Return [x, y] of the center of cell containing provided text 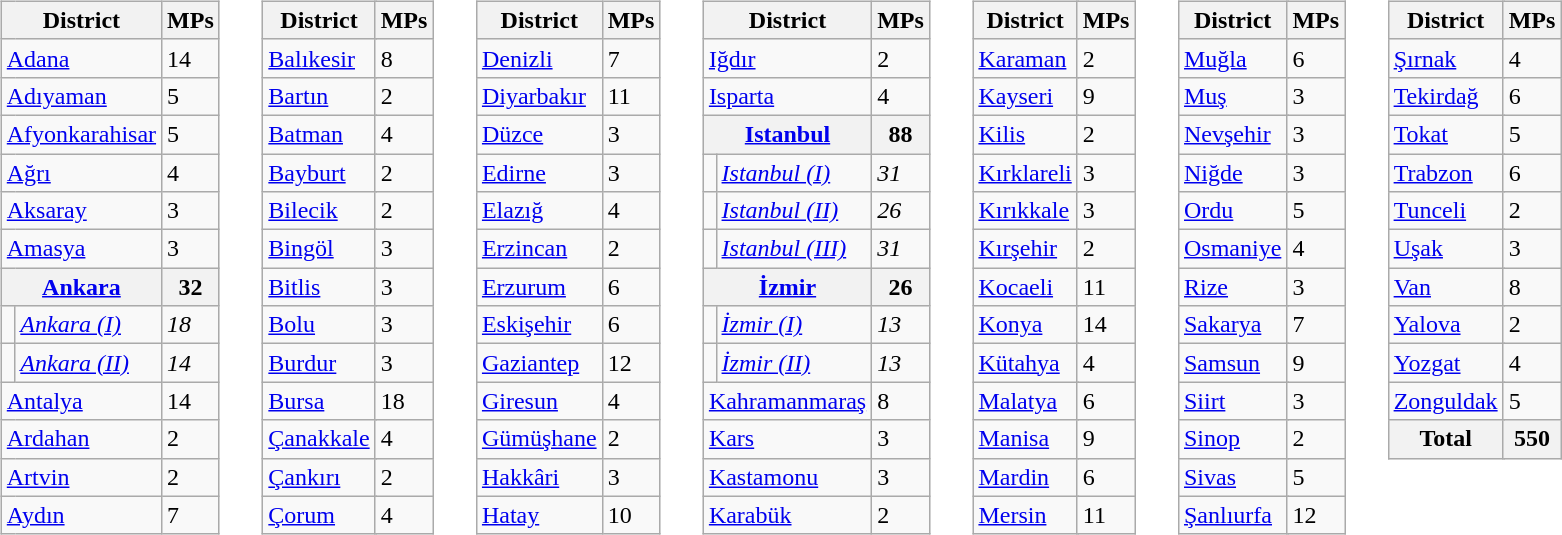
Adana [81, 58]
Malatya [1025, 401]
Erzurum [539, 287]
İzmir [787, 287]
Ordu [1232, 211]
Muş [1232, 96]
Kars [787, 439]
Şırnak [1446, 58]
Tunceli [1446, 211]
Karaman [1025, 58]
Niğde [1232, 173]
Bayburt [319, 173]
Artvin [81, 477]
Düzce [539, 134]
Konya [1025, 325]
Sakarya [1232, 325]
Kastamonu [787, 477]
Şanlıurfa [1232, 515]
Bartın [319, 96]
10 [631, 515]
Burdur [319, 363]
Erzincan [539, 249]
Yozgat [1446, 363]
Çorum [319, 515]
Aydın [81, 515]
Edirne [539, 173]
Isparta [787, 96]
Ankara (II) [88, 363]
Tokat [1446, 134]
Ağrı [81, 173]
Denizli [539, 58]
Ankara [81, 287]
Uşak [1446, 249]
Antalya [81, 401]
Bilecik [319, 211]
32 [191, 287]
Hakkâri [539, 477]
Yalova [1446, 325]
Nevşehir [1232, 134]
Kırklareli [1025, 173]
Çankırı [319, 477]
Samsun [1232, 363]
Mardin [1025, 477]
Giresun [539, 401]
Aksaray [81, 211]
Karabük [787, 515]
Amasya [81, 249]
Ankara (I) [88, 325]
Gümüşhane [539, 439]
Sinop [1232, 439]
Muğla [1232, 58]
Total [1446, 439]
Eskişehir [539, 325]
Ardahan [81, 439]
Kilis [1025, 134]
Siirt [1232, 401]
Zonguldak [1446, 401]
Balıkesir [319, 58]
88 [901, 134]
Bingöl [319, 249]
Istanbul (II) [794, 211]
Manisa [1025, 439]
İzmir (II) [794, 363]
Bursa [319, 401]
İzmir (I) [794, 325]
Batman [319, 134]
Rize [1232, 287]
Istanbul (I) [794, 173]
Osmaniye [1232, 249]
Iğdır [787, 58]
Gaziantep [539, 363]
Sivas [1232, 477]
Kayseri [1025, 96]
Trabzon [1446, 173]
550 [1532, 439]
Istanbul [787, 134]
Bolu [319, 325]
Çanakkale [319, 439]
Diyarbakır [539, 96]
Kahramanmaraş [787, 401]
Kocaeli [1025, 287]
Adıyaman [81, 96]
Istanbul (III) [794, 249]
Kırşehir [1025, 249]
Kütahya [1025, 363]
Kırıkkale [1025, 211]
Van [1446, 287]
Elazığ [539, 211]
Afyonkarahisar [81, 134]
Bitlis [319, 287]
Tekirdağ [1446, 96]
Hatay [539, 515]
Mersin [1025, 515]
